Determine the (X, Y) coordinate at the center of the cell enclosing the given text.  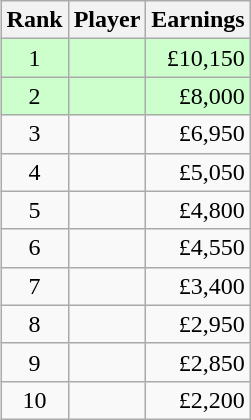
£3,400 (198, 286)
4 (34, 172)
£2,850 (198, 362)
£6,950 (198, 134)
10 (34, 400)
8 (34, 324)
2 (34, 96)
£4,550 (198, 248)
9 (34, 362)
7 (34, 286)
£8,000 (198, 96)
£5,050 (198, 172)
Rank (34, 20)
6 (34, 248)
£2,950 (198, 324)
3 (34, 134)
5 (34, 210)
£2,200 (198, 400)
£10,150 (198, 58)
1 (34, 58)
£4,800 (198, 210)
Earnings (198, 20)
Player (107, 20)
